Search for the cell housing the specified text and yield its [x, y] center coordinate. 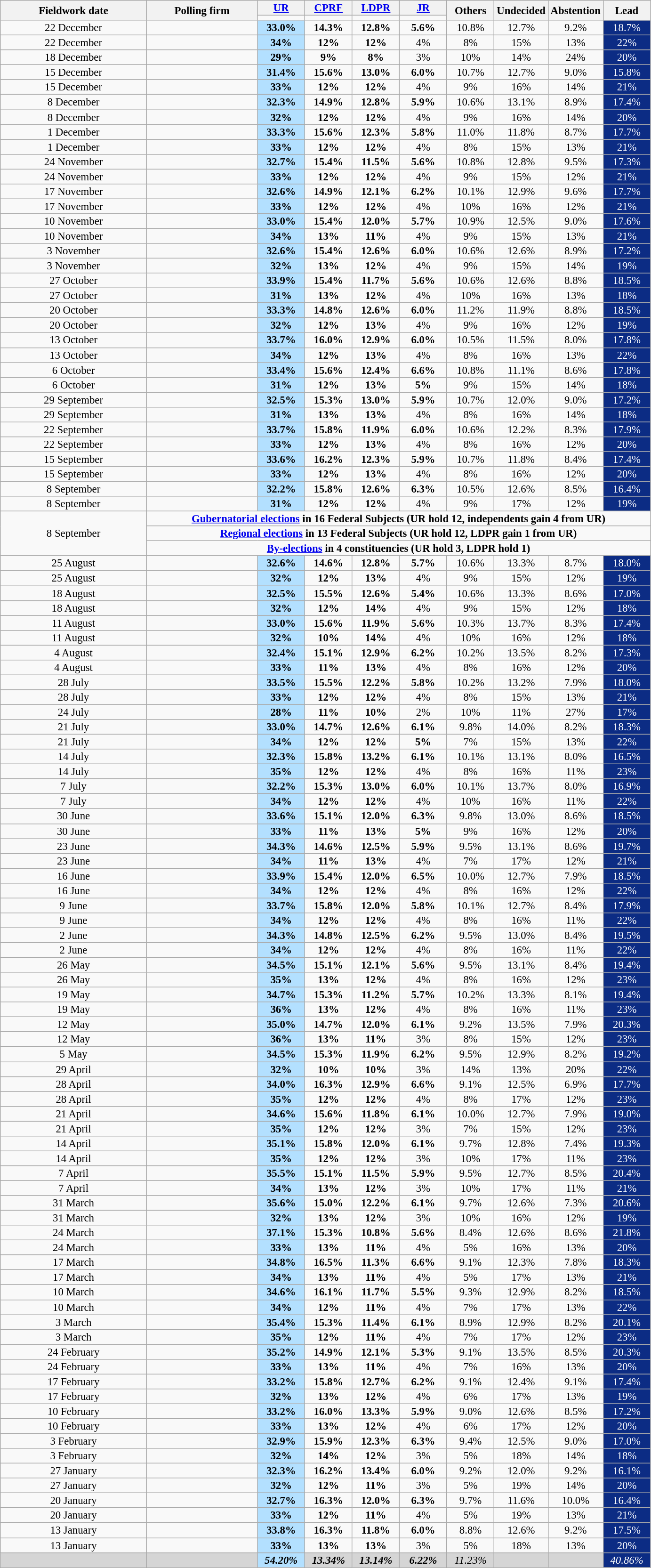
7.4% [575, 1144]
19.7% [627, 846]
13.34% [329, 1560]
16.9% [627, 786]
33.4% [281, 370]
19.0% [627, 1114]
35.1% [281, 1144]
14.3% [329, 28]
15.0% [329, 1203]
Gubernatorial elections in 16 Federal Subjects (UR hold 12, independents gain 4 from UR) [398, 519]
18 December [73, 57]
19.5% [627, 935]
5.5% [424, 1293]
Fieldwork date [73, 10]
Undecided [521, 10]
11.4% [376, 1322]
CPRF [329, 8]
7.3% [575, 1203]
37.1% [281, 1233]
31.4% [281, 73]
32.4% [281, 653]
28% [281, 712]
JR [424, 8]
6.22% [424, 1560]
40.86% [627, 1560]
13.14% [376, 1560]
33.5% [281, 682]
20.6% [627, 1203]
18.7% [627, 28]
11.23% [471, 1560]
17.5% [627, 1530]
20.4% [627, 1173]
9.4% [471, 1441]
20.1% [627, 1322]
Polling firm [202, 10]
21.8% [627, 1233]
UR [281, 8]
34.0% [281, 1084]
29% [281, 57]
11.3% [376, 1262]
9.6% [575, 192]
Lead [627, 10]
34.7% [281, 995]
33.8% [281, 1530]
19.2% [627, 1054]
Others [471, 10]
34.8% [281, 1262]
Abstention [575, 10]
27% [575, 712]
24 July [73, 712]
54.20% [281, 1560]
35.6% [281, 1203]
2% [424, 712]
5 May [73, 1054]
7.8% [575, 1262]
10.3% [471, 623]
35.2% [281, 1352]
9.3% [471, 1293]
10.9% [471, 221]
32.9% [281, 1441]
14.0% [521, 727]
6.9% [575, 1084]
15.9% [329, 1441]
19.3% [627, 1144]
35.5% [281, 1173]
6.5% [424, 876]
5.4% [424, 593]
By-elections in 4 constituencies (UR hold 3, LDPR hold 1) [398, 549]
LDPR [376, 8]
29 April [73, 1069]
11.0% [471, 132]
13.4% [376, 1471]
Regional elections in 13 Federal Subjects (UR hold 12, LDPR gain 1 from UR) [398, 533]
35.4% [281, 1322]
17.6% [627, 221]
11.6% [521, 1501]
24% [575, 57]
5.3% [424, 1352]
8.1% [575, 995]
11.1% [521, 370]
35.0% [281, 1025]
